From the cell containing the given text, extract its center point as (X, Y) coordinate. 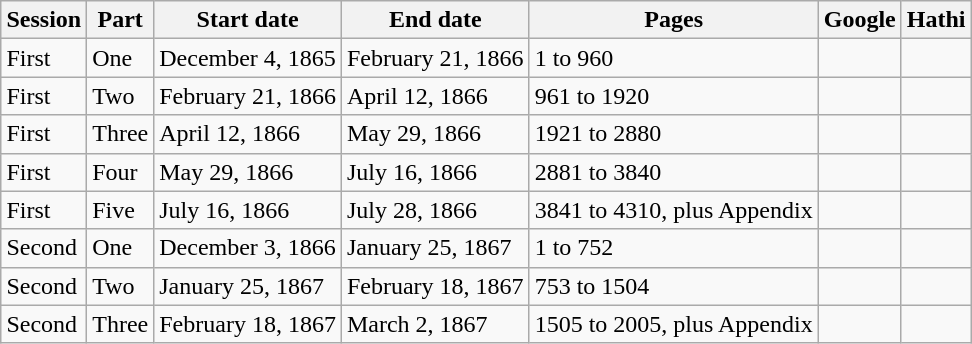
2881 to 3840 (674, 172)
Google (860, 20)
1921 to 2880 (674, 134)
1 to 960 (674, 58)
Pages (674, 20)
December 4, 1865 (248, 58)
Hathi (936, 20)
Part (120, 20)
1505 to 2005, plus Appendix (674, 324)
961 to 1920 (674, 96)
End date (435, 20)
Session (44, 20)
Five (120, 210)
July 28, 1866 (435, 210)
Four (120, 172)
Start date (248, 20)
March 2, 1867 (435, 324)
753 to 1504 (674, 286)
December 3, 1866 (248, 248)
3841 to 4310, plus Appendix (674, 210)
1 to 752 (674, 248)
